Capture the cell that displays the provided text and extract its [x, y] central coordinate. 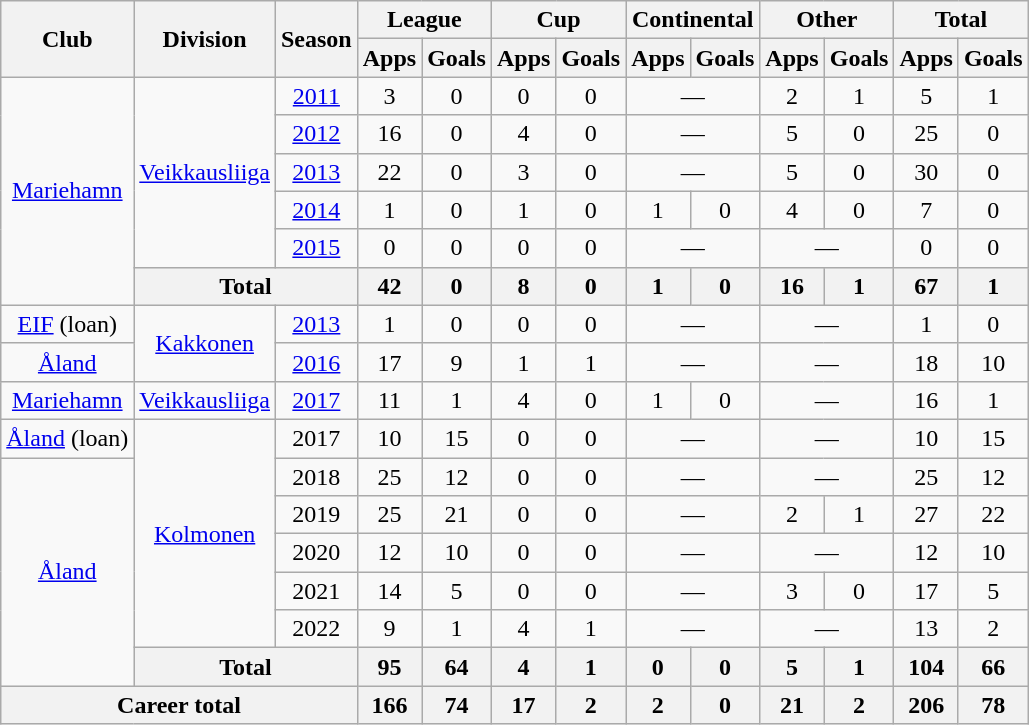
2016 [316, 362]
18 [926, 362]
Division [205, 39]
30 [926, 172]
2015 [316, 248]
42 [389, 286]
Other [827, 20]
2019 [316, 515]
Kakkonen [205, 343]
104 [926, 667]
2018 [316, 477]
166 [389, 705]
8 [523, 286]
95 [389, 667]
Career total [179, 705]
11 [389, 400]
League [424, 20]
2021 [316, 591]
66 [993, 667]
EIF (loan) [68, 324]
64 [457, 667]
27 [926, 515]
2014 [316, 210]
14 [389, 591]
67 [926, 286]
2022 [316, 629]
2020 [316, 553]
2011 [316, 96]
Åland (loan) [68, 438]
Season [316, 39]
7 [926, 210]
206 [926, 705]
Continental [693, 20]
2012 [316, 134]
13 [926, 629]
Cup [558, 20]
Club [68, 39]
Kolmonen [205, 533]
78 [993, 705]
74 [457, 705]
